Provide the [X, Y] coordinate of the cell's center where the given text is located.  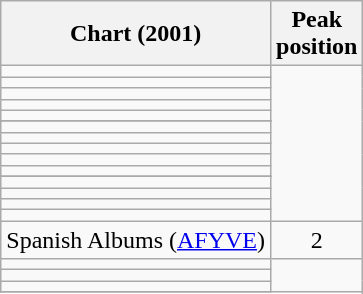
Spanish Albums (AFYVE) [136, 240]
2 [317, 240]
Chart (2001) [136, 34]
Peakposition [317, 34]
